Find where the given text appears and provide that cell's center as (x, y) coordinate. 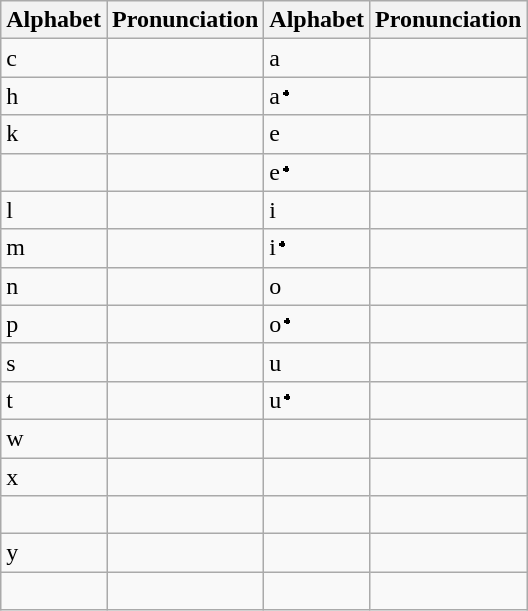
n (54, 286)
k (54, 134)
w (54, 438)
e (317, 134)
u (317, 362)
s (54, 362)
x (54, 477)
i (317, 210)
l (54, 210)
c (54, 58)
eꞏ (317, 172)
oꞏ (317, 324)
m (54, 248)
t (54, 400)
p (54, 324)
iꞏ (317, 248)
y (54, 553)
o (317, 286)
aꞏ (317, 96)
a (317, 58)
h (54, 96)
uꞏ (317, 400)
